Identify which cell holds the provided text, then report its [x, y] central coordinate. 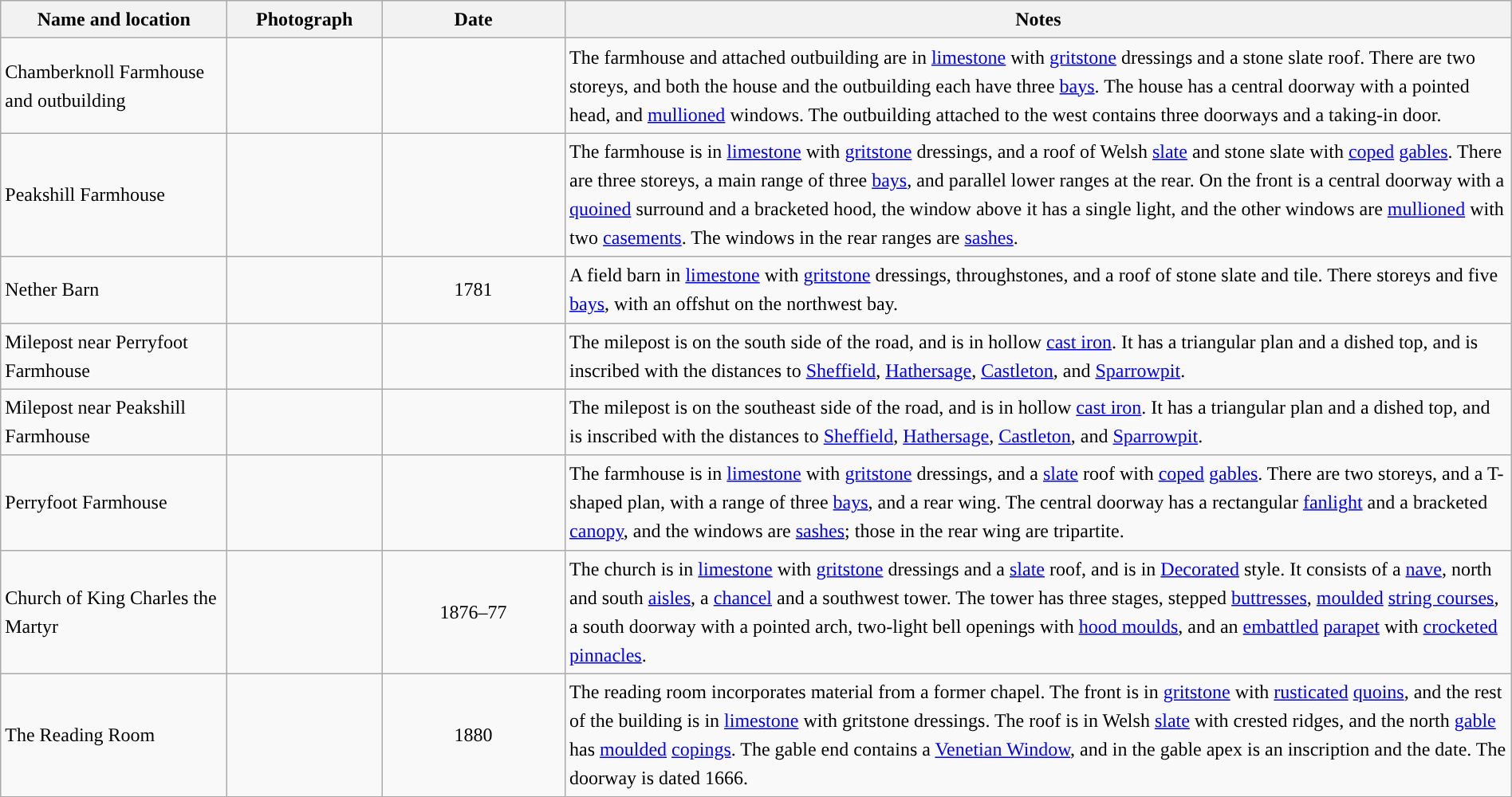
1781 [474, 290]
Church of King Charles the Martyr [114, 612]
Notes [1038, 19]
Nether Barn [114, 290]
1876–77 [474, 612]
Milepost near Perryfoot Farmhouse [114, 355]
Milepost near Peakshill Farmhouse [114, 422]
1880 [474, 735]
Photograph [305, 19]
Peakshill Farmhouse [114, 194]
Name and location [114, 19]
Chamberknoll Farmhouse and outbuilding [114, 86]
Perryfoot Farmhouse [114, 502]
Date [474, 19]
The Reading Room [114, 735]
